Detect which cell encompasses the target text, then output its [x, y] center coordinate. 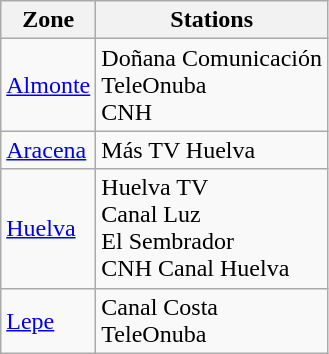
Zone [48, 20]
Huelva TVCanal LuzEl SembradorCNH Canal Huelva [212, 228]
Más TV Huelva [212, 150]
Aracena [48, 150]
Huelva [48, 228]
Stations [212, 20]
Almonte [48, 85]
Canal CostaTeleOnuba [212, 320]
Doñana ComunicaciónTeleOnubaCNH [212, 85]
Lepe [48, 320]
